Extract the (X, Y) coordinate from the center of the cell holding the provided text.  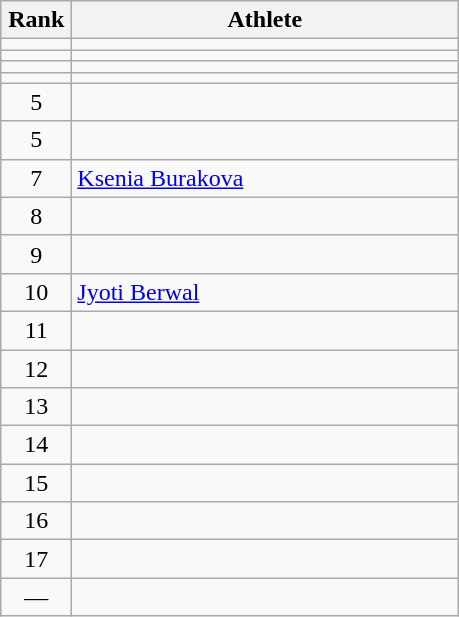
9 (36, 254)
15 (36, 483)
13 (36, 407)
12 (36, 369)
14 (36, 445)
— (36, 597)
Rank (36, 20)
16 (36, 521)
Athlete (265, 20)
7 (36, 178)
11 (36, 330)
Ksenia Burakova (265, 178)
17 (36, 559)
8 (36, 216)
Jyoti Berwal (265, 292)
10 (36, 292)
